Output the [X, Y] coordinate of the center of the cell containing the given text.  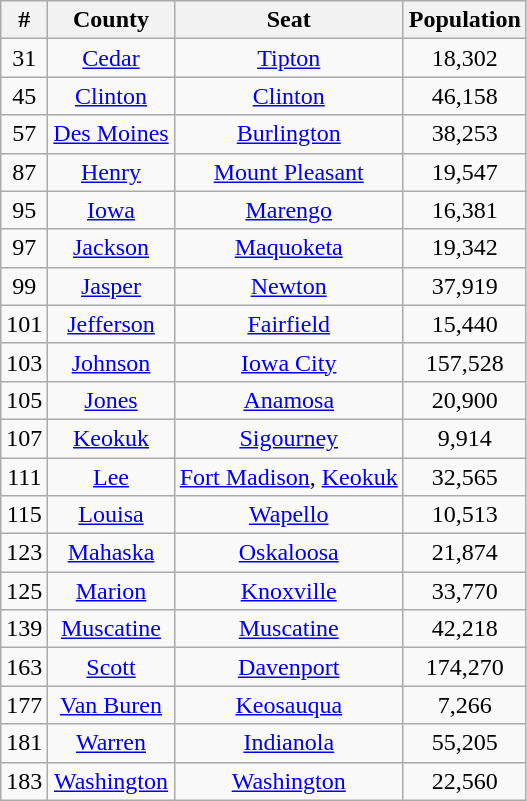
181 [24, 743]
Fort Madison, Keokuk [288, 477]
Marion [111, 591]
Population [464, 20]
95 [24, 210]
101 [24, 324]
Cedar [111, 58]
19,342 [464, 248]
7,266 [464, 705]
Louisa [111, 515]
# [24, 20]
103 [24, 362]
33,770 [464, 591]
Johnson [111, 362]
111 [24, 477]
174,270 [464, 667]
31 [24, 58]
105 [24, 400]
42,218 [464, 629]
Marengo [288, 210]
Newton [288, 286]
37,919 [464, 286]
Keokuk [111, 438]
Iowa City [288, 362]
46,158 [464, 96]
Jones [111, 400]
87 [24, 172]
183 [24, 781]
16,381 [464, 210]
Tipton [288, 58]
45 [24, 96]
18,302 [464, 58]
Maquoketa [288, 248]
Henry [111, 172]
115 [24, 515]
Sigourney [288, 438]
Jefferson [111, 324]
Van Buren [111, 705]
Wapello [288, 515]
157,528 [464, 362]
55,205 [464, 743]
125 [24, 591]
Des Moines [111, 134]
123 [24, 553]
139 [24, 629]
19,547 [464, 172]
163 [24, 667]
County [111, 20]
15,440 [464, 324]
Burlington [288, 134]
Seat [288, 20]
9,914 [464, 438]
Mount Pleasant [288, 172]
Keosauqua [288, 705]
21,874 [464, 553]
Davenport [288, 667]
Scott [111, 667]
107 [24, 438]
Anamosa [288, 400]
Mahaska [111, 553]
Warren [111, 743]
99 [24, 286]
Knoxville [288, 591]
Jasper [111, 286]
57 [24, 134]
177 [24, 705]
97 [24, 248]
Iowa [111, 210]
Oskaloosa [288, 553]
Fairfield [288, 324]
Jackson [111, 248]
10,513 [464, 515]
22,560 [464, 781]
Indianola [288, 743]
32,565 [464, 477]
38,253 [464, 134]
20,900 [464, 400]
Lee [111, 477]
